Extract the [X, Y] coordinate from the center of the cell holding the provided text.  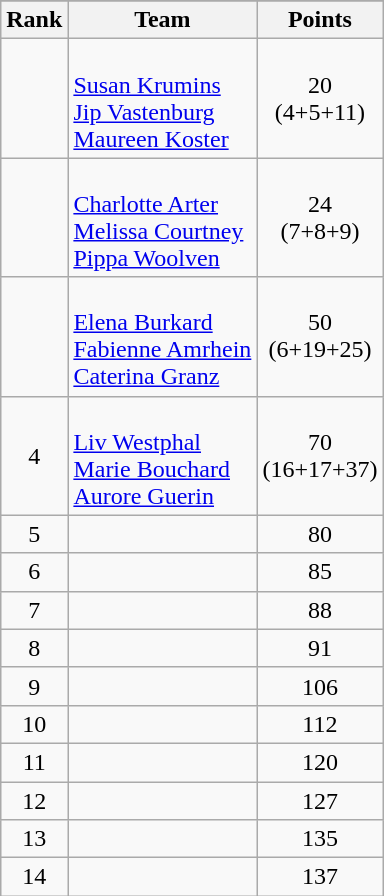
4 [34, 456]
Rank [34, 20]
Charlotte ArterMelissa CourtneyPippa Woolven [162, 218]
13 [34, 839]
106 [320, 686]
8 [34, 648]
120 [320, 762]
7 [34, 610]
135 [320, 839]
10 [34, 724]
24(7+8+9) [320, 218]
91 [320, 648]
9 [34, 686]
Points [320, 20]
127 [320, 801]
70(16+17+37) [320, 456]
85 [320, 572]
5 [34, 534]
137 [320, 877]
12 [34, 801]
20(4+5+11) [320, 98]
Elena BurkardFabienne AmrheinCaterina Granz [162, 336]
6 [34, 572]
88 [320, 610]
Liv WestphalMarie BouchardAurore Guerin [162, 456]
Team [162, 20]
50(6+19+25) [320, 336]
112 [320, 724]
Susan KruminsJip VastenburgMaureen Koster [162, 98]
11 [34, 762]
14 [34, 877]
80 [320, 534]
